Search for the cell housing the specified text and yield its (X, Y) center coordinate. 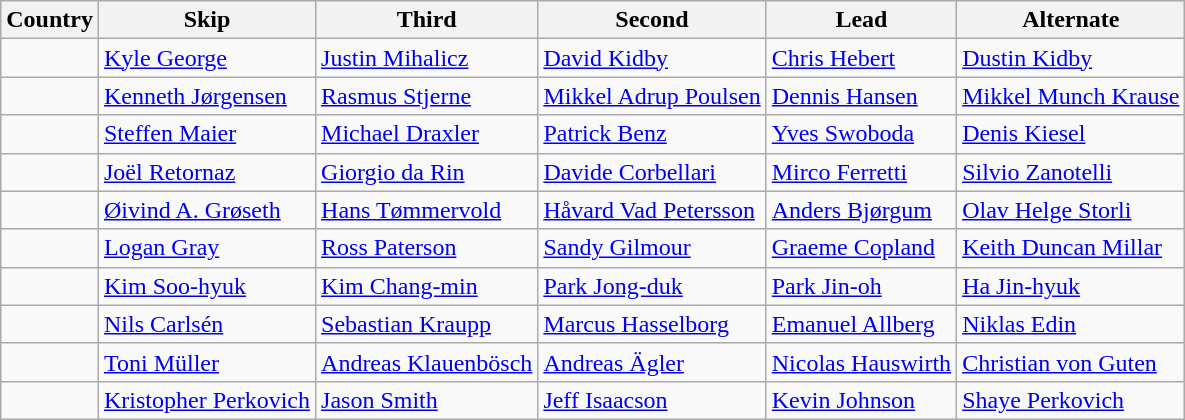
Alternate (1071, 20)
Kristopher Perkovich (206, 400)
Kim Soo-hyuk (206, 286)
Ha Jin-hyuk (1071, 286)
Graeme Copland (861, 248)
Anders Bjørgum (861, 210)
Andreas Ägler (652, 362)
Mikkel Munch Krause (1071, 96)
Park Jin-oh (861, 286)
Mirco Ferretti (861, 172)
Shaye Perkovich (1071, 400)
Sandy Gilmour (652, 248)
Olav Helge Storli (1071, 210)
Ross Paterson (427, 248)
Christian von Guten (1071, 362)
Justin Mihalicz (427, 58)
Chris Hebert (861, 58)
Niklas Edin (1071, 324)
Steffen Maier (206, 134)
Emanuel Allberg (861, 324)
Dennis Hansen (861, 96)
Kevin Johnson (861, 400)
Country (50, 20)
Håvard Vad Petersson (652, 210)
Lead (861, 20)
Sebastian Kraupp (427, 324)
Marcus Hasselborg (652, 324)
Skip (206, 20)
Kenneth Jørgensen (206, 96)
Patrick Benz (652, 134)
Kyle George (206, 58)
Yves Swoboda (861, 134)
Mikkel Adrup Poulsen (652, 96)
Second (652, 20)
Toni Müller (206, 362)
David Kidby (652, 58)
Jason Smith (427, 400)
Andreas Klauenbösch (427, 362)
Logan Gray (206, 248)
Park Jong-duk (652, 286)
Nicolas Hauswirth (861, 362)
Hans Tømmervold (427, 210)
Silvio Zanotelli (1071, 172)
Giorgio da Rin (427, 172)
Kim Chang-min (427, 286)
Nils Carlsén (206, 324)
Third (427, 20)
Rasmus Stjerne (427, 96)
Davide Corbellari (652, 172)
Dustin Kidby (1071, 58)
Øivind A. Grøseth (206, 210)
Keith Duncan Millar (1071, 248)
Jeff Isaacson (652, 400)
Joël Retornaz (206, 172)
Michael Draxler (427, 134)
Denis Kiesel (1071, 134)
